Detect which cell encompasses the target text, then output its [x, y] center coordinate. 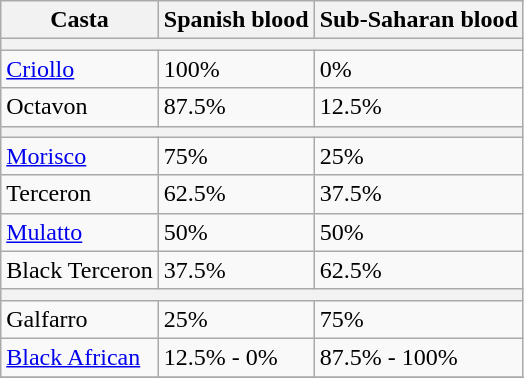
Octavon [80, 107]
87.5% - 100% [418, 357]
12.5% - 0% [236, 357]
Mulatto [80, 232]
Galfarro [80, 319]
Criollo [80, 69]
Black African [80, 357]
Sub-Saharan blood [418, 20]
12.5% [418, 107]
Black Terceron [80, 270]
87.5% [236, 107]
100% [236, 69]
0% [418, 69]
Morisco [80, 156]
Casta [80, 20]
Spanish blood [236, 20]
Terceron [80, 194]
